Return (x, y) of the center of cell containing provided text 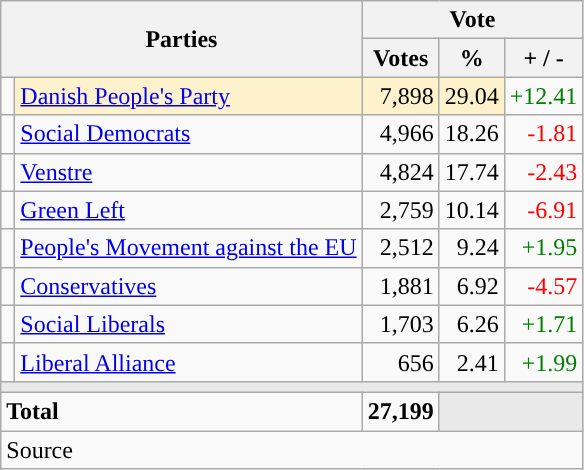
6.26 (472, 324)
4,824 (400, 172)
10.14 (472, 210)
Social Liberals (188, 324)
Parties (182, 39)
Venstre (188, 172)
-4.57 (544, 286)
+1.99 (544, 362)
+1.95 (544, 248)
4,966 (400, 134)
-2.43 (544, 172)
1,703 (400, 324)
2,759 (400, 210)
2,512 (400, 248)
Conservatives (188, 286)
-6.91 (544, 210)
Liberal Alliance (188, 362)
+12.41 (544, 96)
+ / - (544, 58)
+1.71 (544, 324)
7,898 (400, 96)
17.74 (472, 172)
29.04 (472, 96)
27,199 (400, 411)
18.26 (472, 134)
9.24 (472, 248)
Total (182, 411)
% (472, 58)
Source (292, 449)
2.41 (472, 362)
Social Democrats (188, 134)
656 (400, 362)
People's Movement against the EU (188, 248)
6.92 (472, 286)
Danish People's Party (188, 96)
-1.81 (544, 134)
1,881 (400, 286)
Vote (472, 20)
Green Left (188, 210)
Votes (400, 58)
